Determine the (X, Y) coordinate at the center of the cell enclosing the given text.  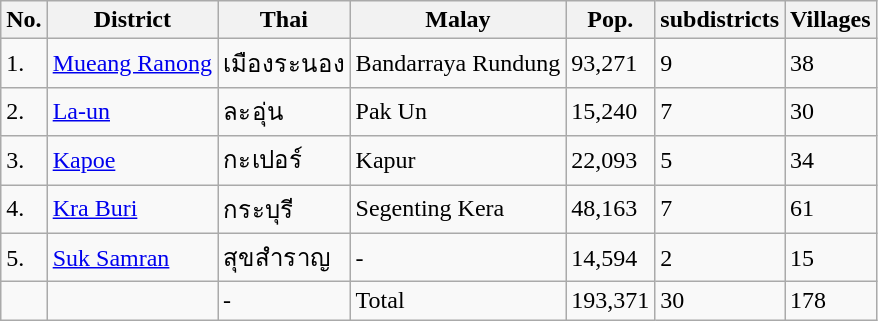
38 (831, 64)
178 (831, 301)
สุขสำราญ (284, 258)
3. (24, 160)
2. (24, 112)
5. (24, 258)
Bandarraya Rundung (458, 64)
Segenting Kera (458, 208)
Thai (284, 20)
22,093 (610, 160)
Mueang Ranong (132, 64)
Total (458, 301)
Pop. (610, 20)
93,271 (610, 64)
34 (831, 160)
193,371 (610, 301)
14,594 (610, 258)
Kra Buri (132, 208)
9 (720, 64)
15,240 (610, 112)
4. (24, 208)
Kapoe (132, 160)
48,163 (610, 208)
1. (24, 64)
Pak Un (458, 112)
61 (831, 208)
Malay (458, 20)
เมืองระนอง (284, 64)
subdistricts (720, 20)
15 (831, 258)
ละอุ่น (284, 112)
5 (720, 160)
Suk Samran (132, 258)
Villages (831, 20)
No. (24, 20)
Kapur (458, 160)
กะเปอร์ (284, 160)
District (132, 20)
2 (720, 258)
กระบุรี (284, 208)
La-un (132, 112)
